Provide the [x, y] coordinate of the cell's center where the given text is located.  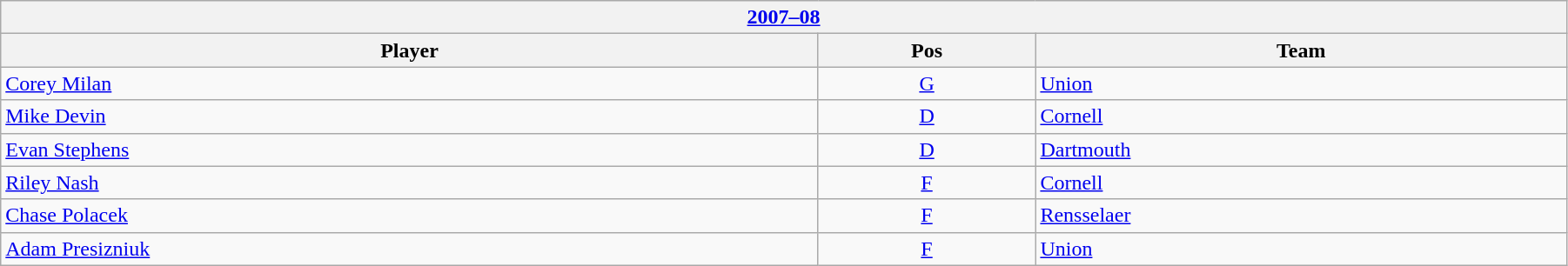
Corey Milan [409, 83]
Rensselaer [1302, 216]
Adam Presizniuk [409, 249]
Mike Devin [409, 116]
Player [409, 50]
2007–08 [784, 17]
G [927, 83]
Evan Stephens [409, 150]
Team [1302, 50]
Dartmouth [1302, 150]
Pos [927, 50]
Chase Polacek [409, 216]
Riley Nash [409, 183]
